Scan for the cell matching the given text and deliver its (x, y) coordinate at center. 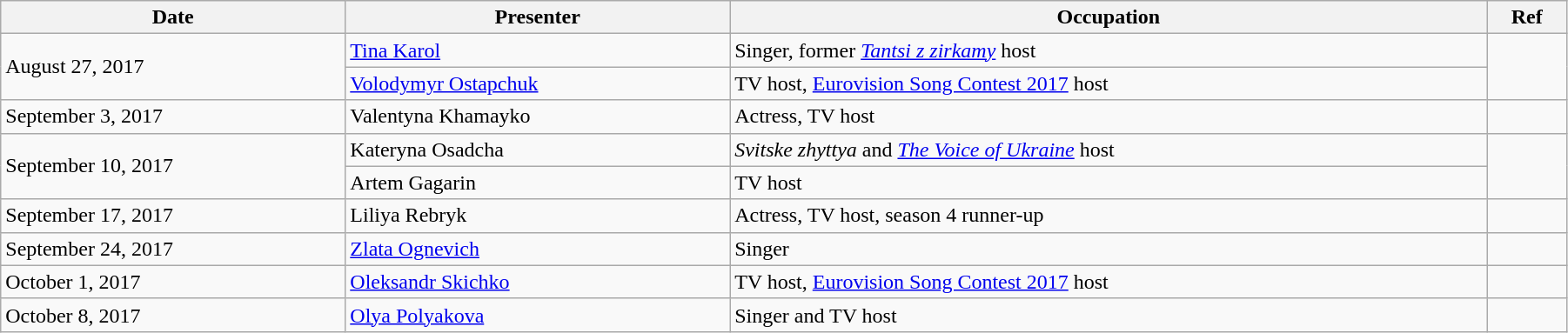
October 8, 2017 (173, 315)
Volodymyr Ostapchuk (538, 83)
Kateryna Osadcha (538, 150)
Zlata Ognevich (538, 249)
Tina Karol (538, 50)
August 27, 2017 (173, 67)
Actress, TV host (1109, 117)
Date (173, 17)
Presenter (538, 17)
September 24, 2017 (173, 249)
September 10, 2017 (173, 166)
Occupation (1109, 17)
Singer (1109, 249)
Svitske zhyttya and The Voice of Ukraine host (1109, 150)
September 3, 2017 (173, 117)
October 1, 2017 (173, 282)
Singer and TV host (1109, 315)
Ref (1526, 17)
Valentyna Khamayko (538, 117)
Olya Polyakova (538, 315)
Actress, TV host, season 4 runner-up (1109, 216)
Oleksandr Skichko (538, 282)
September 17, 2017 (173, 216)
TV host (1109, 183)
Singer, former Tantsi z zirkamy host (1109, 50)
Artem Gagarin (538, 183)
Liliya Rebryk (538, 216)
